Provide the [X, Y] coordinate of the cell's center where the given text is located.  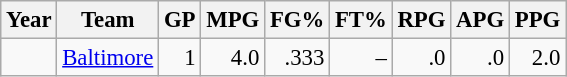
RPG [422, 20]
GP [180, 20]
1 [180, 58]
APG [480, 20]
2.0 [537, 58]
FG% [298, 20]
4.0 [233, 58]
Baltimore [108, 58]
Year [29, 20]
.333 [298, 58]
– [362, 58]
MPG [233, 20]
FT% [362, 20]
Team [108, 20]
PPG [537, 20]
